Output the (x, y) coordinate of the center of the cell containing the given text.  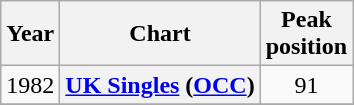
Chart (160, 34)
Peakposition (306, 34)
UK Singles (OCC) (160, 85)
Year (30, 34)
91 (306, 85)
1982 (30, 85)
